Scan for the cell matching the given text and deliver its [X, Y] coordinate at center. 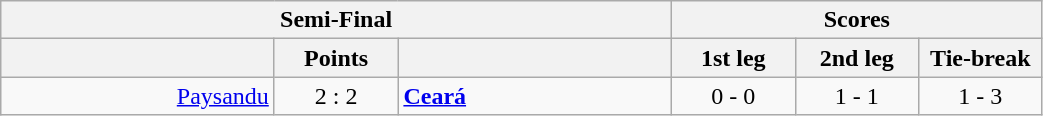
Tie-break [981, 58]
2 : 2 [336, 96]
1 - 1 [857, 96]
Scores [856, 20]
Paysandu [138, 96]
Semi-Final [336, 20]
0 - 0 [733, 96]
Ceará [535, 96]
1 - 3 [981, 96]
1st leg [733, 58]
2nd leg [857, 58]
Points [336, 58]
